Return the (X, Y) coordinate for the center point of the cell that contains the specified text.  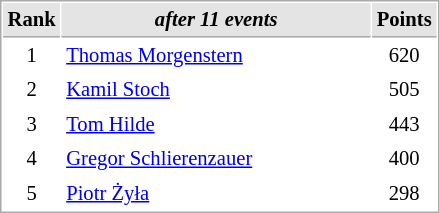
Rank (32, 20)
2 (32, 90)
Thomas Morgenstern (216, 56)
1 (32, 56)
4 (32, 158)
Tom Hilde (216, 124)
Gregor Schlierenzauer (216, 158)
505 (404, 90)
400 (404, 158)
Kamil Stoch (216, 90)
Points (404, 20)
3 (32, 124)
298 (404, 194)
after 11 events (216, 20)
Piotr Żyła (216, 194)
620 (404, 56)
443 (404, 124)
5 (32, 194)
